From the cell containing the given text, extract its center point as (x, y) coordinate. 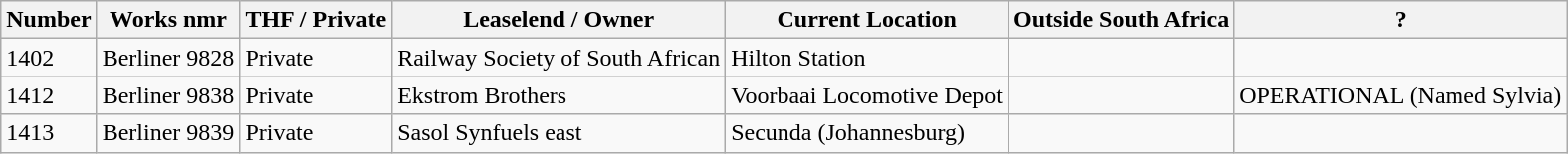
? (1401, 20)
Current Location (867, 20)
Hilton Station (867, 58)
Ekstrom Brothers (560, 95)
Number (49, 20)
THF / Private (317, 20)
Sasol Synfuels east (560, 133)
Secunda (Johannesburg) (867, 133)
OPERATIONAL (Named Sylvia) (1401, 95)
Works nmr (168, 20)
Outside South Africa (1121, 20)
Voorbaai Locomotive Depot (867, 95)
1402 (49, 58)
Leaselend / Owner (560, 20)
1413 (49, 133)
Berliner 9828 (168, 58)
Berliner 9839 (168, 133)
1412 (49, 95)
Railway Society of South African (560, 58)
Berliner 9838 (168, 95)
